Capture the cell that displays the provided text and extract its (X, Y) central coordinate. 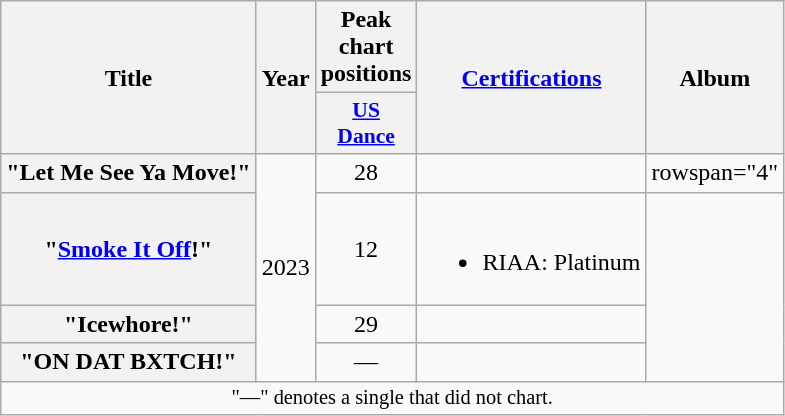
2023 (286, 268)
— (366, 362)
29 (366, 324)
"—" denotes a single that did not chart. (392, 398)
12 (366, 248)
"Let Me See Ya Move!" (128, 173)
rowspan="4" (715, 173)
Album (715, 78)
"Icewhore!" (128, 324)
"Smoke It Off!" (128, 248)
Title (128, 78)
USDance (366, 124)
Year (286, 78)
28 (366, 173)
Peak chart positions (366, 47)
Certifications (532, 78)
"ON DAT BXTCH!" (128, 362)
RIAA: Platinum (532, 248)
